From the cell containing the given text, extract its center point as (X, Y) coordinate. 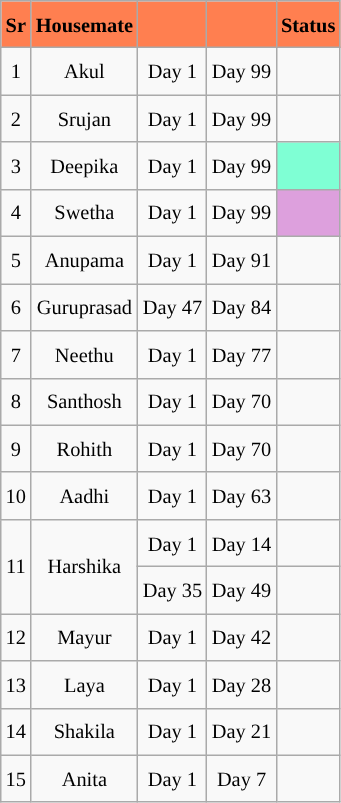
Day 47 (172, 306)
Anupama (84, 260)
1 (16, 72)
3 (16, 166)
14 (16, 732)
8 (16, 402)
Deepika (84, 166)
Anita (84, 778)
11 (16, 566)
Swetha (84, 212)
7 (16, 354)
Day 84 (242, 306)
Day 7 (242, 778)
Sr (16, 24)
Akul (84, 72)
Day 14 (242, 542)
Day 91 (242, 260)
Status (308, 24)
Neethu (84, 354)
Mayur (84, 636)
Day 77 (242, 354)
4 (16, 212)
Housemate (84, 24)
Day 28 (242, 684)
10 (16, 496)
Guruprasad (84, 306)
Day 42 (242, 636)
Santhosh (84, 402)
2 (16, 118)
Day 35 (172, 590)
13 (16, 684)
Day 21 (242, 732)
9 (16, 448)
Day 49 (242, 590)
Srujan (84, 118)
Rohith (84, 448)
Day 63 (242, 496)
15 (16, 778)
5 (16, 260)
Shakila (84, 732)
6 (16, 306)
Aadhi (84, 496)
Laya (84, 684)
12 (16, 636)
Harshika (84, 566)
